Provide the [x, y] coordinate of the cell's center where the given text is located.  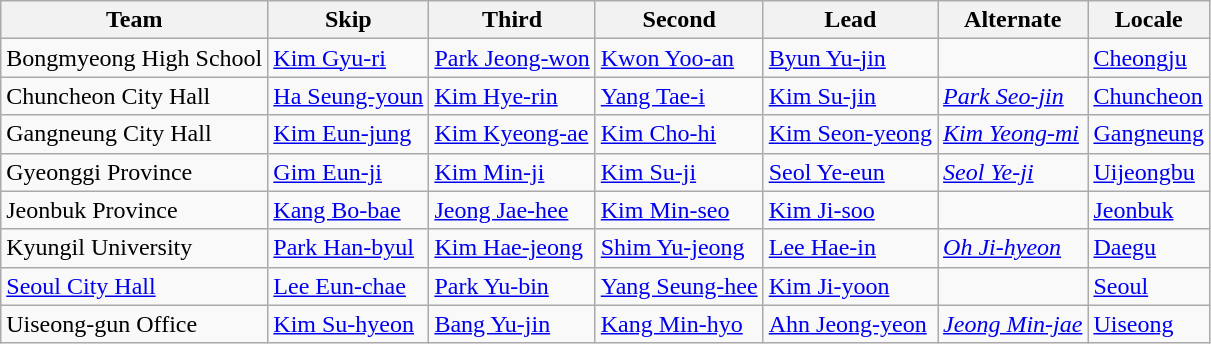
Gim Eun-ji [348, 172]
Kim Eun-jung [348, 134]
Bang Yu-jin [512, 324]
Ha Seung-youn [348, 96]
Kim Hye-rin [512, 96]
Jeong Jae-hee [512, 210]
Ahn Jeong-yeon [850, 324]
Seoul City Hall [134, 286]
Kim Seon-yeong [850, 134]
Oh Ji-hyeon [1013, 248]
Kim Hae-jeong [512, 248]
Alternate [1013, 20]
Park Seo-jin [1013, 96]
Kim Min-seo [679, 210]
Seoul [1149, 286]
Locale [1149, 20]
Uijeongbu [1149, 172]
Skip [348, 20]
Gangneung City Hall [134, 134]
Second [679, 20]
Jeong Min-jae [1013, 324]
Kim Gyu-ri [348, 58]
Uiseong [1149, 324]
Kang Min-hyo [679, 324]
Jeonbuk [1149, 210]
Lee Eun-chae [348, 286]
Cheongju [1149, 58]
Kwon Yoo-an [679, 58]
Chuncheon [1149, 96]
Kim Kyeong-ae [512, 134]
Kim Su-jin [850, 96]
Chuncheon City Hall [134, 96]
Kang Bo-bae [348, 210]
Bongmyeong High School [134, 58]
Kim Ji-soo [850, 210]
Kim Min-ji [512, 172]
Kim Ji-yoon [850, 286]
Seol Ye-eun [850, 172]
Yang Seung-hee [679, 286]
Kim Su-ji [679, 172]
Park Jeong-won [512, 58]
Daegu [1149, 248]
Byun Yu-jin [850, 58]
Kim Su-hyeon [348, 324]
Third [512, 20]
Shim Yu-jeong [679, 248]
Park Han-byul [348, 248]
Uiseong-gun Office [134, 324]
Lee Hae-in [850, 248]
Yang Tae-i [679, 96]
Lead [850, 20]
Team [134, 20]
Kim Yeong-mi [1013, 134]
Kyungil University [134, 248]
Gyeonggi Province [134, 172]
Seol Ye-ji [1013, 172]
Jeonbuk Province [134, 210]
Gangneung [1149, 134]
Kim Cho-hi [679, 134]
Park Yu-bin [512, 286]
